Determine the [x, y] coordinate at the center of the cell enclosing the given text.  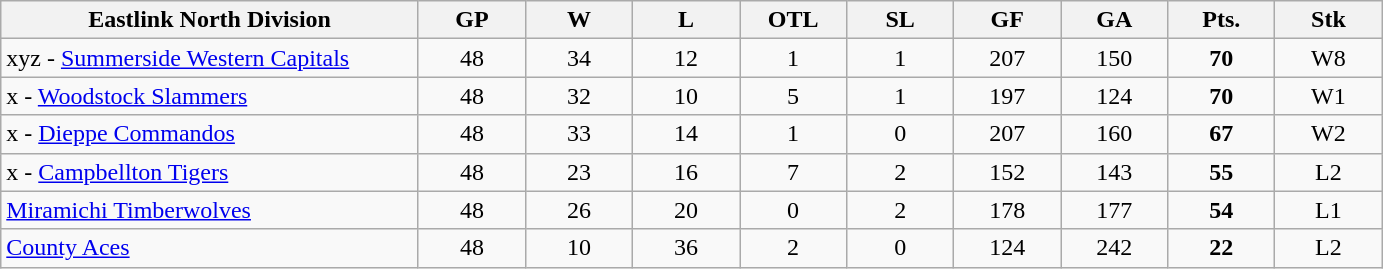
22 [1222, 248]
W8 [1328, 58]
23 [578, 172]
W [578, 20]
5 [794, 96]
x - Woodstock Slammers [210, 96]
14 [686, 134]
GP [472, 20]
55 [1222, 172]
33 [578, 134]
7 [794, 172]
34 [578, 58]
L1 [1328, 210]
152 [1008, 172]
26 [578, 210]
County Aces [210, 248]
197 [1008, 96]
32 [578, 96]
150 [1114, 58]
SL [900, 20]
Stk [1328, 20]
242 [1114, 248]
178 [1008, 210]
54 [1222, 210]
143 [1114, 172]
36 [686, 248]
W1 [1328, 96]
L [686, 20]
Miramichi Timberwolves [210, 210]
x - Campbellton Tigers [210, 172]
12 [686, 58]
xyz - Summerside Western Capitals [210, 58]
Eastlink North Division [210, 20]
67 [1222, 134]
OTL [794, 20]
x - Dieppe Commandos [210, 134]
GF [1008, 20]
177 [1114, 210]
Pts. [1222, 20]
16 [686, 172]
W2 [1328, 134]
GA [1114, 20]
160 [1114, 134]
20 [686, 210]
